Return the [x, y] coordinate for the center point of the cell that contains the specified text.  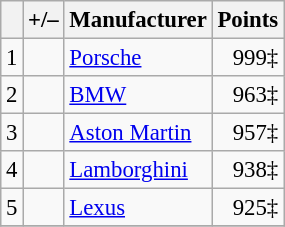
5 [12, 208]
4 [12, 170]
963‡ [248, 95]
Lamborghini [138, 170]
925‡ [248, 208]
Manufacturer [138, 20]
3 [12, 133]
Lexus [138, 208]
BMW [138, 95]
1 [12, 58]
Points [248, 20]
Aston Martin [138, 133]
957‡ [248, 133]
Porsche [138, 58]
2 [12, 95]
999‡ [248, 58]
+/– [44, 20]
938‡ [248, 170]
